Search for the cell housing the specified text and yield its [x, y] center coordinate. 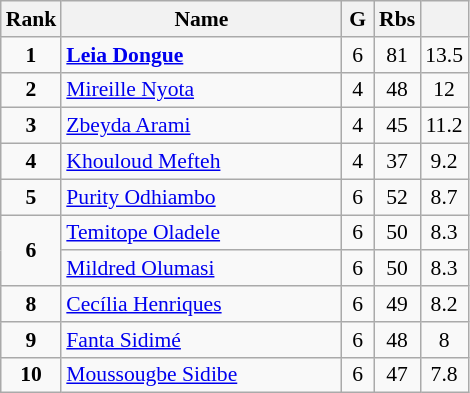
12 [444, 90]
Zbeyda Arami [201, 126]
Moussougbe Sidibe [201, 375]
Leia Dongue [201, 55]
G [358, 19]
Mireille Nyota [201, 90]
8.7 [444, 197]
7.8 [444, 375]
2 [32, 90]
81 [397, 55]
Purity Odhiambo [201, 197]
Rank [32, 19]
Rbs [397, 19]
Cecília Henriques [201, 304]
10 [32, 375]
Mildred Olumasi [201, 269]
5 [32, 197]
3 [32, 126]
Fanta Sidimé [201, 340]
13.5 [444, 55]
37 [397, 162]
Temitope Oladele [201, 233]
45 [397, 126]
8.2 [444, 304]
Khouloud Mefteh [201, 162]
52 [397, 197]
9.2 [444, 162]
9 [32, 340]
47 [397, 375]
Name [201, 19]
49 [397, 304]
11.2 [444, 126]
1 [32, 55]
